Scan for the cell matching the given text and deliver its [x, y] coordinate at center. 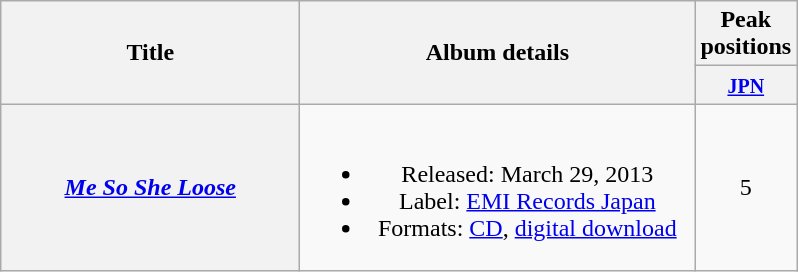
Album details [498, 52]
Me So She Loose [150, 188]
Peak positions [746, 34]
Title [150, 52]
JPN [746, 85]
5 [746, 188]
Released: March 29, 2013 Label: EMI Records JapanFormats: CD, digital download [498, 188]
